Search for the cell housing the specified text and yield its (X, Y) center coordinate. 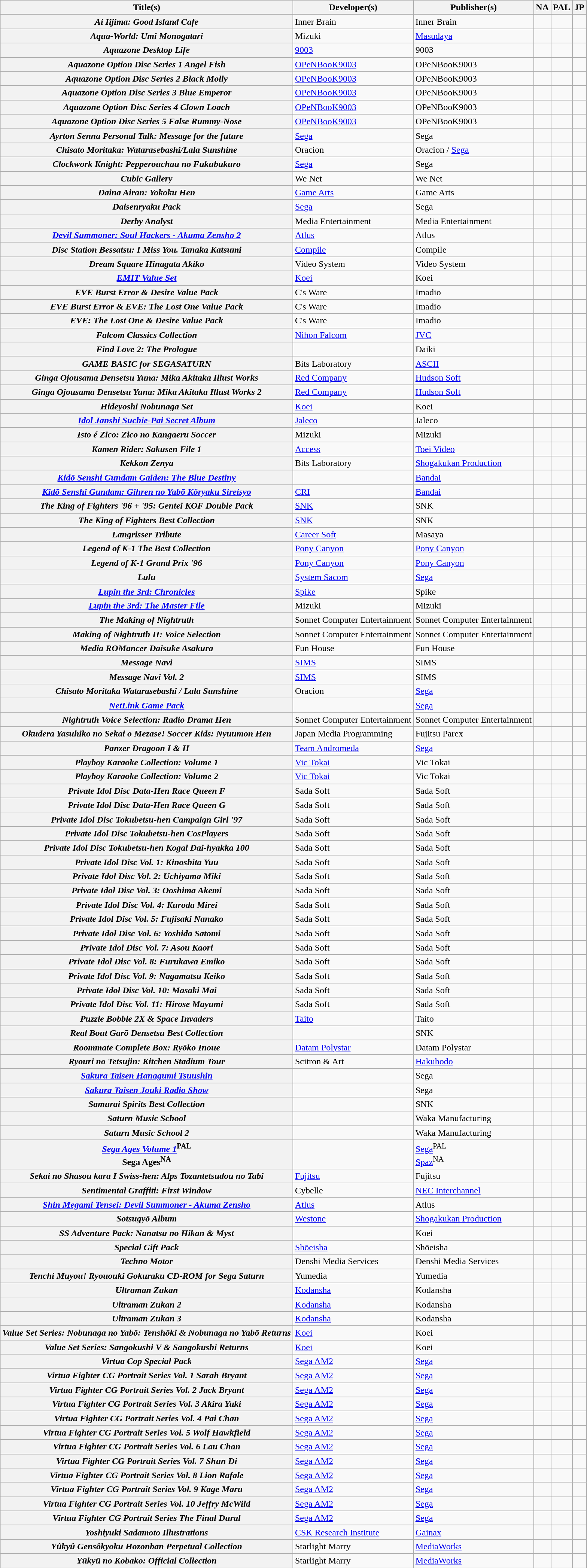
Saturn Music School (147, 1119)
Tenchi Muyou! Ryououki Gokuraku CD-ROM for Sega Saturn (147, 1276)
Chisato Moritaka: Watarasebashi/Lala Sunshine (147, 150)
Aquazone Option Disc Series 1 Angel Fish (147, 64)
Ginga Ojousama Densetsu Yuna: Mika Akitaka Illust Works 2 (147, 392)
Virtua Fighter CG Portrait Series Vol. 3 Akira Yuki (147, 1404)
Aquazone Option Disc Series 4 Clown Loach (147, 107)
Disc Station Bessatsu: I Miss You. Tanaka Katsumi (147, 250)
Shin Megami Tensei: Devil Summoner - Akuma Zensho (147, 1205)
Ultraman Zukan (147, 1290)
Yūkyū no Kobako: Official Collection (147, 1561)
Ayrton Senna Personal Talk: Message for the future (147, 135)
The King of Fighters Best Collection (147, 520)
Virtua Fighter CG Portrait Series Vol. 8 Lion Rafale (147, 1475)
Real Bout Garō Densetsu Best Collection (147, 1033)
Private Idol Disc Vol. 4: Kuroda Mirei (147, 905)
Oracion / Sega (474, 150)
Private Idol Disc Vol. 5: Fujisaki Nanako (147, 919)
ASCII (474, 363)
Virtua Fighter CG Portrait Series Vol. 2 Jack Bryant (147, 1390)
Hakuhodo (474, 1061)
Special Gift Pack (147, 1247)
NEC Interchannel (474, 1190)
The Making of Nightruth (147, 620)
Virtua Fighter CG Portrait Series Vol. 6 Lau Chan (147, 1447)
Kidō Senshi Gundam: Gihren no Yabō Kôryaku Sireisyo (147, 492)
Cybelle (353, 1190)
System Sacom (353, 577)
Derby Analyst (147, 221)
CSK Research Institute (353, 1532)
EMIT Value Set (147, 278)
Cubic Gallery (147, 179)
Panzer Dragoon I & II (147, 748)
Media ROMancer Daisuke Asakura (147, 649)
Daina Airan: Yokoku Hen (147, 193)
Ultraman Zukan 3 (147, 1318)
Virtua Fighter CG Portrait Series Vol. 10 Jeffry McWild (147, 1504)
Chisato Moritaka Watarasebashi / Lala Sunshine (147, 691)
Sotsugyō Album (147, 1219)
Virtua Fighter CG Portrait Series Vol. 9 Kage Maru (147, 1489)
EVE Burst Error & Desire Value Pack (147, 292)
Private Idol Disc Tokubetsu-hen CosPlayers (147, 833)
NetLink Game Pack (147, 705)
Toei Video (474, 449)
Private Idol Disc Vol. 11: Hirose Mayumi (147, 1004)
Techno Motor (147, 1262)
Private Idol Disc Vol. 3: Ooshima Akemi (147, 891)
Private Idol Disc Vol. 9: Nagamatsu Keiko (147, 976)
Ai Iijima: Good Island Cafe (147, 22)
Westone (353, 1219)
Clockwork Knight: Pepperouchau no Fukubukuro (147, 164)
Find Love 2: The Prologue (147, 349)
Nightruth Voice Selection: Radio Drama Hen (147, 720)
Value Set Series: Sangokushi V & Sangokushi Returns (147, 1347)
Masaya (474, 534)
Private Idol Disc Vol. 2: Uchiyama Miki (147, 876)
Private Idol Disc Tokubetsu-hen Campaign Girl '97 (147, 819)
Saturn Music School 2 (147, 1133)
Kidō Senshi Gundam Gaiden: The Blue Destiny (147, 478)
Roommate Complete Box: Ryōko Inoue (147, 1047)
Virtua Fighter CG Portrait Series Vol. 1 Sarah Bryant (147, 1376)
Sega Ages Volume 1PALSega AgesNA (147, 1154)
Making of Nightruth II: Voice Selection (147, 634)
Team Andromeda (353, 748)
Private Idol Disc Vol. 1: Kinoshita Yuu (147, 862)
Sekai no Shasou kara I Swiss-hen: Alps Tozantetsudou no Tabi (147, 1176)
Title(s) (147, 7)
Daisenryaku Pack (147, 207)
Legend of K-1 The Best Collection (147, 549)
The King of Fighters '96 + '95: Gentei KOF Double Pack (147, 506)
Daiki (474, 349)
Sentimental Graffiti: First Window (147, 1190)
Idol Janshi Suchie-Pai Secret Album (147, 421)
Aquazone Option Disc Series 3 Blue Emperor (147, 93)
Aquazone Option Disc Series 5 False Rummy-Nose (147, 121)
Kekkon Zenya (147, 463)
Devil Summoner: Soul Hackers - Akuma Zensho 2 (147, 235)
EVE Burst Error & EVE: The Lost One Value Pack (147, 306)
CRI (353, 492)
Virtua Cop Special Pack (147, 1361)
EVE: The Lost One & Desire Value Pack (147, 321)
Virtua Fighter CG Portrait Series Vol. 4 Pai Chan (147, 1418)
Career Soft (353, 534)
Yûkyû Gensôkyoku Hozonban Perpetual Collection (147, 1546)
Sakura Taisen Hanagumi Tsuushin (147, 1076)
Langrisser Tribute (147, 534)
Private Idol Disc Vol. 8: Furukawa Emiko (147, 962)
Value Set Series: Nobunaga no Yabō: Tenshōki & Nobunaga no Yabō Returns (147, 1333)
Aqua-World: Umi Monogatari (147, 36)
Private Idol Disc Vol. 6: Yoshida Satomi (147, 933)
Lulu (147, 577)
Aquazone Option Disc Series 2 Black Molly (147, 79)
NA (542, 7)
Private Idol Disc Data-Hen Race Queen G (147, 805)
Kamen Rider: Sakusen File 1 (147, 449)
JP (580, 7)
Message Navi Vol. 2 (147, 677)
Virtua Fighter CG Portrait Series Vol. 5 Wolf Hawkfield (147, 1433)
Fujitsu Parex (474, 734)
Legend of K-1 Grand Prix '96 (147, 563)
Message Navi (147, 663)
Okudera Yasuhiko no Sekai o Mezase! Soccer Kids: Nyuumon Hen (147, 734)
Virtua Fighter CG Portrait Series The Final Dural (147, 1518)
Aquazone Desktop Life (147, 50)
Playboy Karaoke Collection: Volume 2 (147, 777)
Lupin the 3rd: Chronicles (147, 591)
Private Idol Disc Vol. 10: Masaki Mai (147, 990)
Japan Media Programming (353, 734)
Private Idol Disc Vol. 7: Asou Kaori (147, 948)
Puzzle Bobble 2X & Space Invaders (147, 1019)
Ginga Ojousama Densetsu Yuna: Mika Akitaka Illust Works (147, 378)
Falcom Classics Collection (147, 335)
PAL (562, 7)
Virtua Fighter CG Portrait Series Vol. 7 Shun Di (147, 1461)
Yoshiyuki Sadamoto Illustrations (147, 1532)
Playboy Karaoke Collection: Volume 1 (147, 762)
Lupin the 3rd: The Master File (147, 605)
Private Idol Disc Data-Hen Race Queen F (147, 791)
Developer(s) (353, 7)
JVC (474, 335)
Ultraman Zukan 2 (147, 1304)
SS Adventure Pack: Nanatsu no Hikan & Myst (147, 1233)
Ryouri no Tetsujin: Kitchen Stadium Tour (147, 1061)
Sakura Taisen Jouki Radio Show (147, 1090)
Access (353, 449)
Hideyoshi Nobunaga Set (147, 406)
Scitron & Art (353, 1061)
Masudaya (474, 36)
GAME BASIC for SEGASATURN (147, 363)
SegaPALSpazNA (474, 1154)
Samurai Spirits Best Collection (147, 1104)
Gainax (474, 1532)
Dream Square Hinagata Akiko (147, 264)
Nihon Falcom (353, 335)
Publisher(s) (474, 7)
Private Idol Disc Tokubetsu-hen Kogal Dai-hyakka 100 (147, 848)
Isto é Zico: Zico no Kangaeru Soccer (147, 435)
